Pinpoint the cell where the given text exists, returning its [x, y] midpoint coordinate. 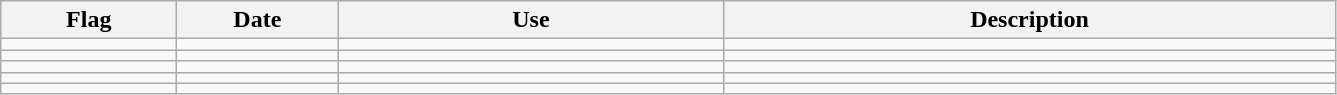
Use [531, 20]
Description [1030, 20]
Date [258, 20]
Flag [89, 20]
